From the cell containing the given text, extract its center point as (X, Y) coordinate. 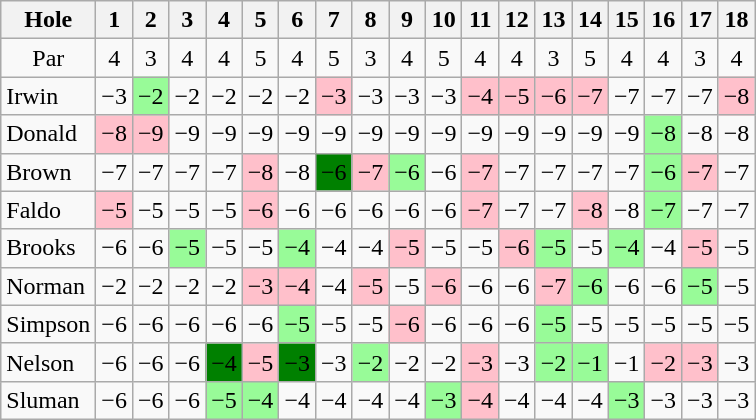
Irwin (48, 96)
14 (590, 20)
16 (664, 20)
Sluman (48, 400)
13 (554, 20)
1 (114, 20)
11 (480, 20)
15 (626, 20)
Par (48, 58)
Hole (48, 20)
2 (150, 20)
17 (700, 20)
Brooks (48, 248)
7 (334, 20)
Simpson (48, 324)
12 (518, 20)
Nelson (48, 362)
10 (444, 20)
Norman (48, 286)
Brown (48, 172)
Donald (48, 134)
9 (408, 20)
8 (370, 20)
6 (298, 20)
Faldo (48, 210)
18 (736, 20)
